Identify which cell holds the provided text, then report its [X, Y] central coordinate. 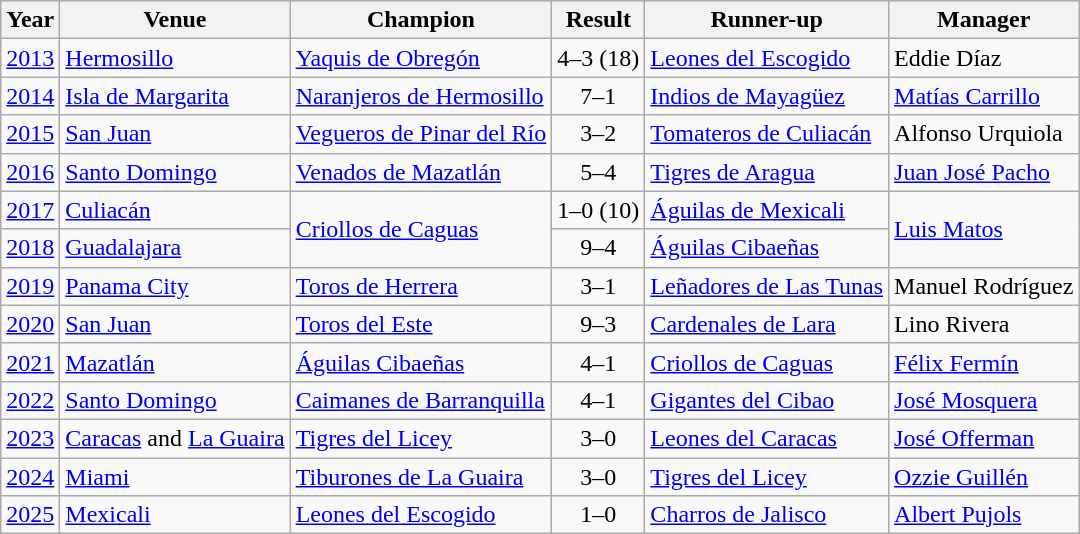
4–3 (18) [598, 58]
7–1 [598, 96]
Caimanes de Barranquilla [421, 400]
Leñadores de Las Tunas [767, 286]
2017 [30, 210]
2013 [30, 58]
Charros de Jalisco [767, 515]
2014 [30, 96]
2025 [30, 515]
2021 [30, 362]
Cardenales de Lara [767, 324]
Naranjeros de Hermosillo [421, 96]
Venue [175, 20]
Champion [421, 20]
Yaquis de Obregón [421, 58]
1–0 (10) [598, 210]
Isla de Margarita [175, 96]
Juan José Pacho [984, 172]
9–4 [598, 248]
Alfonso Urquiola [984, 134]
Mazatlán [175, 362]
Toros del Este [421, 324]
Runner-up [767, 20]
2018 [30, 248]
Manuel Rodríguez [984, 286]
2023 [30, 438]
José Offerman [984, 438]
3–1 [598, 286]
Culiacán [175, 210]
5–4 [598, 172]
José Mosquera [984, 400]
Panama City [175, 286]
Toros de Herrera [421, 286]
Águilas de Mexicali [767, 210]
2020 [30, 324]
2015 [30, 134]
Vegueros de Pinar del Río [421, 134]
1–0 [598, 515]
Venados de Mazatlán [421, 172]
Guadalajara [175, 248]
2016 [30, 172]
Ozzie Guillén [984, 477]
Mexicali [175, 515]
Luis Matos [984, 229]
3–2 [598, 134]
Eddie Díaz [984, 58]
Miami [175, 477]
Indios de Mayagüez [767, 96]
Albert Pujols [984, 515]
Tiburones de La Guaira [421, 477]
Year [30, 20]
Lino Rivera [984, 324]
Matías Carrillo [984, 96]
Caracas and La Guaira [175, 438]
Leones del Caracas [767, 438]
Tomateros de Culiacán [767, 134]
9–3 [598, 324]
Result [598, 20]
2019 [30, 286]
Tigres de Aragua [767, 172]
Gigantes del Cibao [767, 400]
2024 [30, 477]
2022 [30, 400]
Manager [984, 20]
Hermosillo [175, 58]
Félix Fermín [984, 362]
